From the cell containing the given text, extract its center point as [x, y] coordinate. 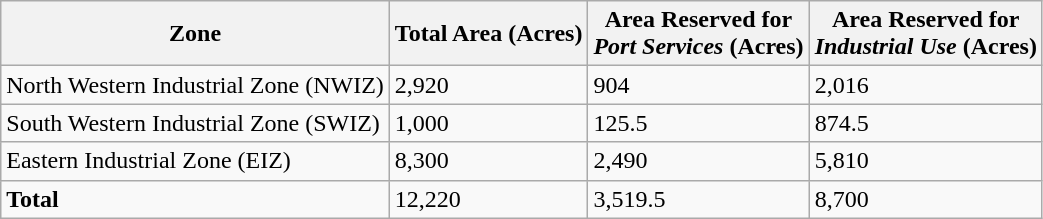
12,220 [488, 199]
Eastern Industrial Zone (EIZ) [196, 161]
5,810 [926, 161]
2,920 [488, 85]
874.5 [926, 123]
8,700 [926, 199]
South Western Industrial Zone (SWIZ) [196, 123]
Area Reserved forIndustrial Use (Acres) [926, 34]
1,000 [488, 123]
904 [698, 85]
8,300 [488, 161]
2,490 [698, 161]
North Western Industrial Zone (NWIZ) [196, 85]
Zone [196, 34]
Area Reserved forPort Services (Acres) [698, 34]
3,519.5 [698, 199]
Total Area (Acres) [488, 34]
125.5 [698, 123]
Total [196, 199]
2,016 [926, 85]
